Provide the [x, y] coordinate of the cell's center where the given text is located.  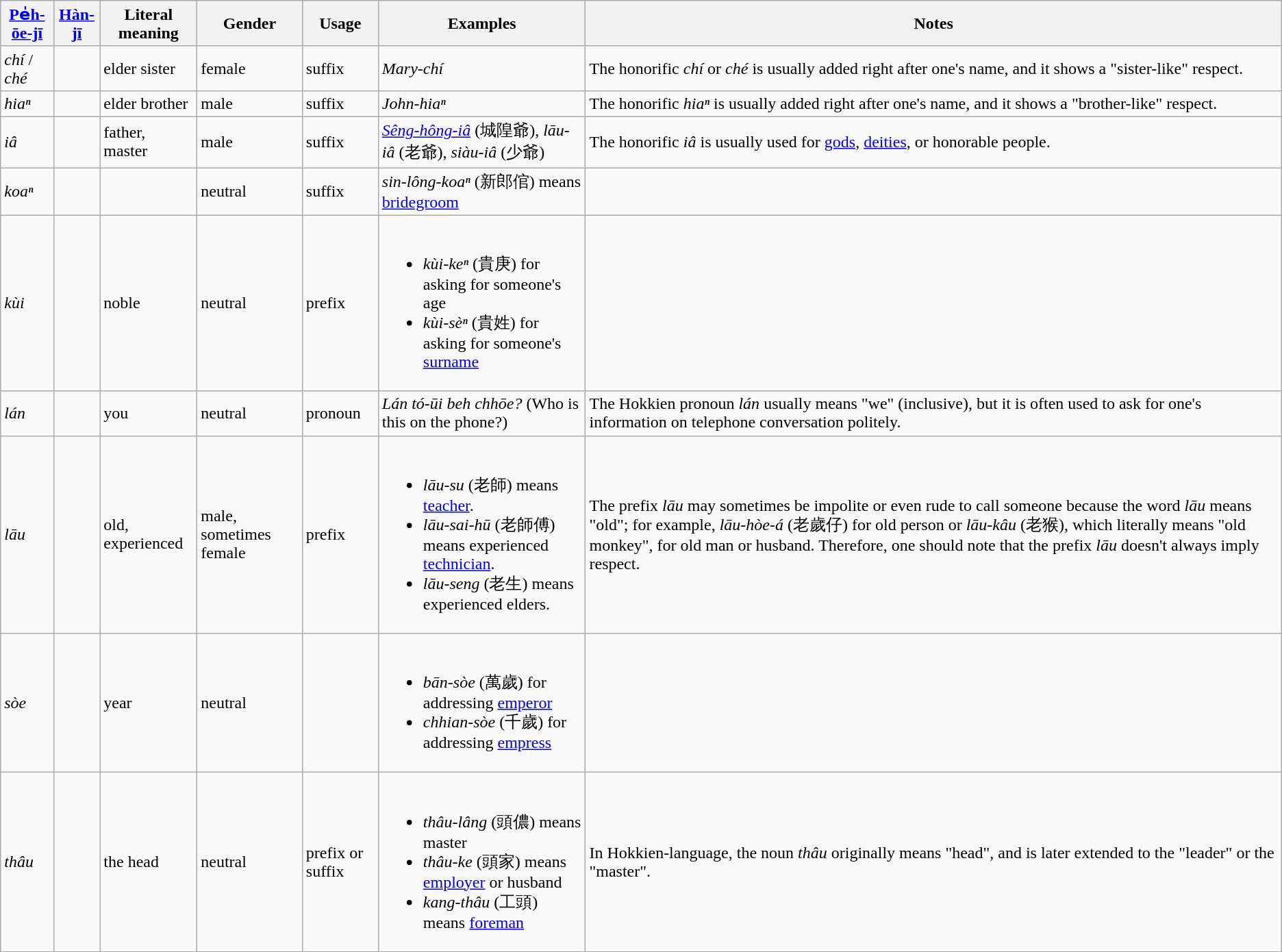
bān-sòe (萬歲) for addressing emperorchhian-sòe (千歲) for addressing empress [482, 703]
Examples [482, 23]
Lán tó-ūi beh chhōe? (Who is this on the phone?) [482, 414]
lán [27, 414]
lāu [27, 534]
you [149, 414]
the head [149, 862]
The honorific hiaⁿ is usually added right after one's name, and it shows a "brother-like" respect. [933, 103]
Usage [340, 23]
noble [149, 303]
sòe [27, 703]
lāu-su (老師) means teacher.lāu-sai-hū (老師傅) means experienced technician.lāu-seng (老生) means experienced elders. [482, 534]
Sêng-hông-iâ (城隍爺), lāu-iâ (老爺), siàu-iâ (少爺) [482, 142]
prefix or suffix [340, 862]
thâu [27, 862]
kùi [27, 303]
chí / ché [27, 68]
kùi-keⁿ (貴庚) for asking for someone's agekùi-sèⁿ (貴姓) for asking for someone's surname [482, 303]
male, sometimes female [250, 534]
koaⁿ [27, 191]
John-hiaⁿ [482, 103]
In Hokkien-language, the noun thâu originally means "head", and is later extended to the "leader" or the "master". [933, 862]
Pe̍h-ōe-jī [27, 23]
Notes [933, 23]
Mary-chí [482, 68]
thâu-lâng (頭儂) means masterthâu-ke (頭家) means employer or husbandkang-thâu (工頭) means foreman [482, 862]
pronoun [340, 414]
Literal meaning [149, 23]
Hàn-jī [77, 23]
old, experienced [149, 534]
year [149, 703]
Gender [250, 23]
iâ [27, 142]
sin-lông-koaⁿ (新郎倌) means bridegroom [482, 191]
The Hokkien pronoun lán usually means "we" (inclusive), but it is often used to ask for one's information on telephone conversation politely. [933, 414]
female [250, 68]
elder brother [149, 103]
The honorific iâ is usually used for gods, deities, or honorable people. [933, 142]
father, master [149, 142]
hiaⁿ [27, 103]
The honorific chí or ché is usually added right after one's name, and it shows a "sister-like" respect. [933, 68]
elder sister [149, 68]
